Provide the (x, y) coordinate of the cell's center where the given text is located.  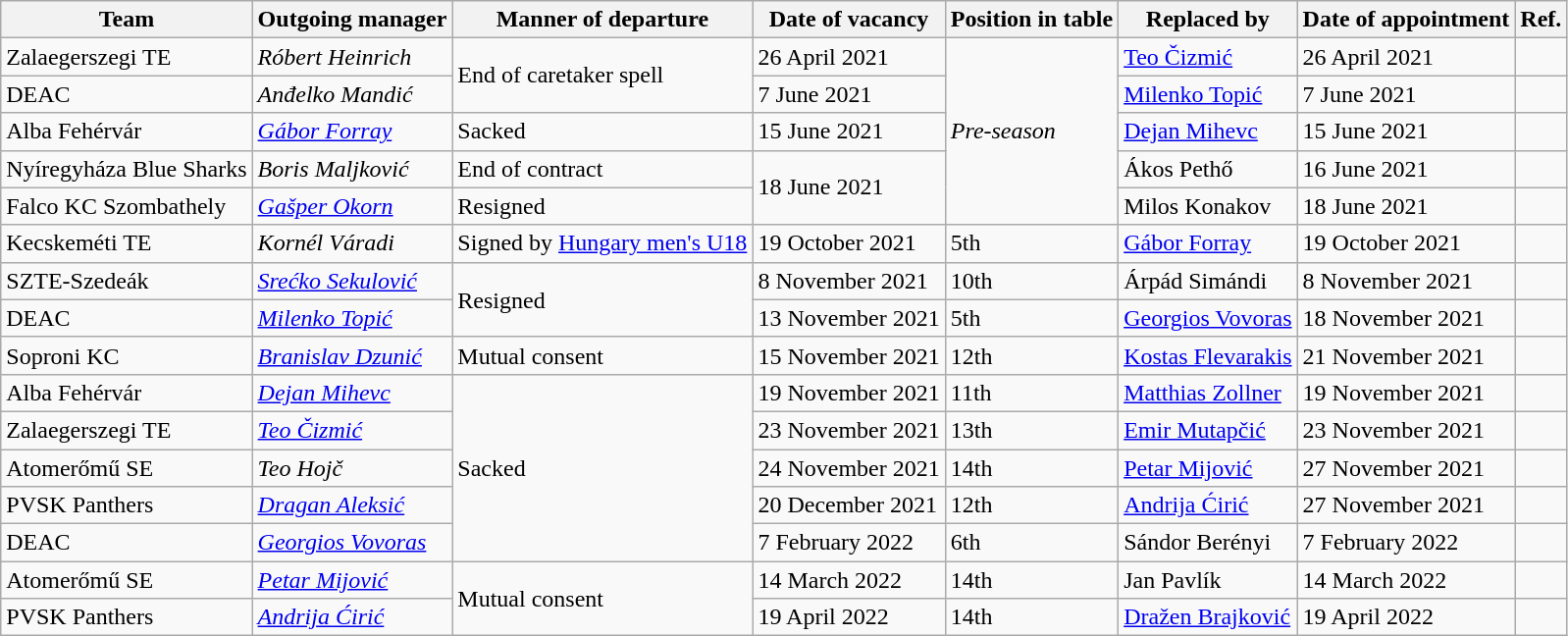
Pre-season (1031, 132)
13 November 2021 (849, 318)
Team (127, 20)
24 November 2021 (849, 468)
Srećko Sekulović (352, 281)
Kecskeméti TE (127, 243)
SZTE-Szedeák (127, 281)
Anđelko Mandić (352, 94)
Signed by Hungary men's U18 (602, 243)
Róbert Heinrich (352, 57)
18 November 2021 (1406, 318)
Replaced by (1208, 20)
Dražen Brajković (1208, 617)
Date of vacancy (849, 20)
Manner of departure (602, 20)
15 November 2021 (849, 355)
Date of appointment (1406, 20)
Teo Hojč (352, 468)
Position in table (1031, 20)
Milos Konakov (1208, 206)
Gašper Okorn (352, 206)
Kostas Flevarakis (1208, 355)
21 November 2021 (1406, 355)
16 June 2021 (1406, 169)
Jan Pavlík (1208, 580)
Sándor Berényi (1208, 543)
End of caretaker spell (602, 76)
Branislav Dzunić (352, 355)
Nyíregyháza Blue Sharks (127, 169)
Árpád Simándi (1208, 281)
Kornél Váradi (352, 243)
10th (1031, 281)
13th (1031, 430)
20 December 2021 (849, 505)
Emir Mutapčić (1208, 430)
Falco KC Szombathely (127, 206)
6th (1031, 543)
Ákos Pethő (1208, 169)
Dragan Aleksić (352, 505)
Soproni KC (127, 355)
Matthias Zollner (1208, 393)
11th (1031, 393)
Boris Maljković (352, 169)
End of contract (602, 169)
Outgoing manager (352, 20)
Ref. (1541, 20)
